Locate the cell with the specified text and output its (x, y) center coordinate. 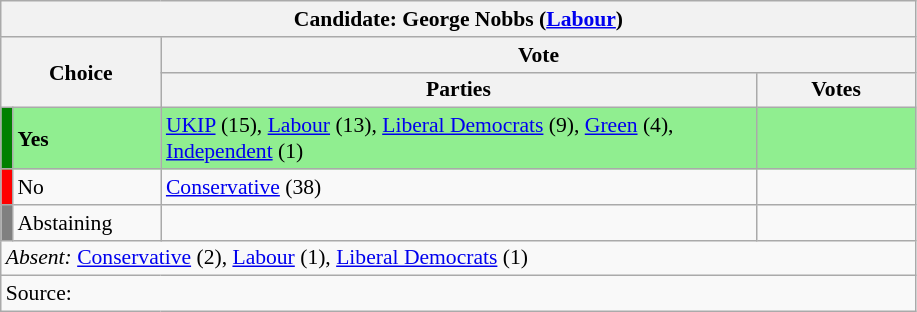
Conservative (38) (458, 187)
Yes (86, 138)
Votes (836, 90)
UKIP (15), Labour (13), Liberal Democrats (9), Green (4), Independent (1) (458, 138)
Vote (538, 55)
Abstaining (86, 223)
Source: (458, 294)
Candidate: George Nobbs (Labour) (458, 19)
Parties (458, 90)
Absent: Conservative (2), Labour (1), Liberal Democrats (1) (458, 258)
Choice (81, 72)
No (86, 187)
